Capture the cell that displays the provided text and extract its (X, Y) central coordinate. 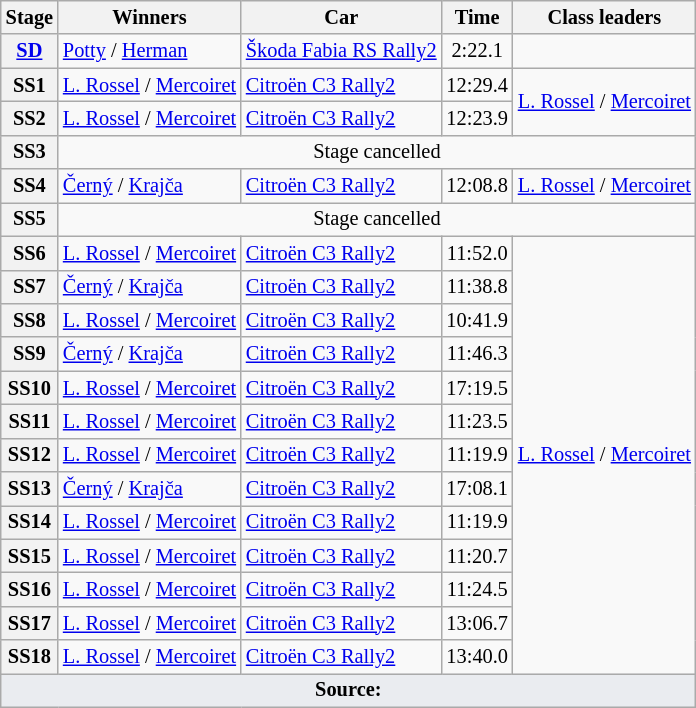
SS8 (30, 320)
11:52.0 (476, 253)
SS13 (30, 489)
17:08.1 (476, 489)
Škoda Fabia RS Rally2 (342, 51)
Class leaders (604, 17)
11:24.5 (476, 589)
12:23.9 (476, 118)
Car (342, 17)
SS3 (30, 152)
11:23.5 (476, 421)
Stage (30, 17)
SS12 (30, 455)
12:08.8 (476, 186)
SD (30, 51)
13:40.0 (476, 657)
SS9 (30, 354)
SS7 (30, 287)
Winners (150, 17)
SS4 (30, 186)
SS6 (30, 253)
11:38.8 (476, 287)
SS11 (30, 421)
SS14 (30, 522)
Source: (348, 690)
12:29.4 (476, 85)
Potty / Herman (150, 51)
17:19.5 (476, 388)
SS1 (30, 85)
SS5 (30, 219)
SS16 (30, 589)
SS10 (30, 388)
SS15 (30, 556)
SS17 (30, 623)
11:20.7 (476, 556)
13:06.7 (476, 623)
10:41.9 (476, 320)
Time (476, 17)
2:22.1 (476, 51)
SS2 (30, 118)
11:46.3 (476, 354)
SS18 (30, 657)
